From the cell containing the given text, extract its center point as (X, Y) coordinate. 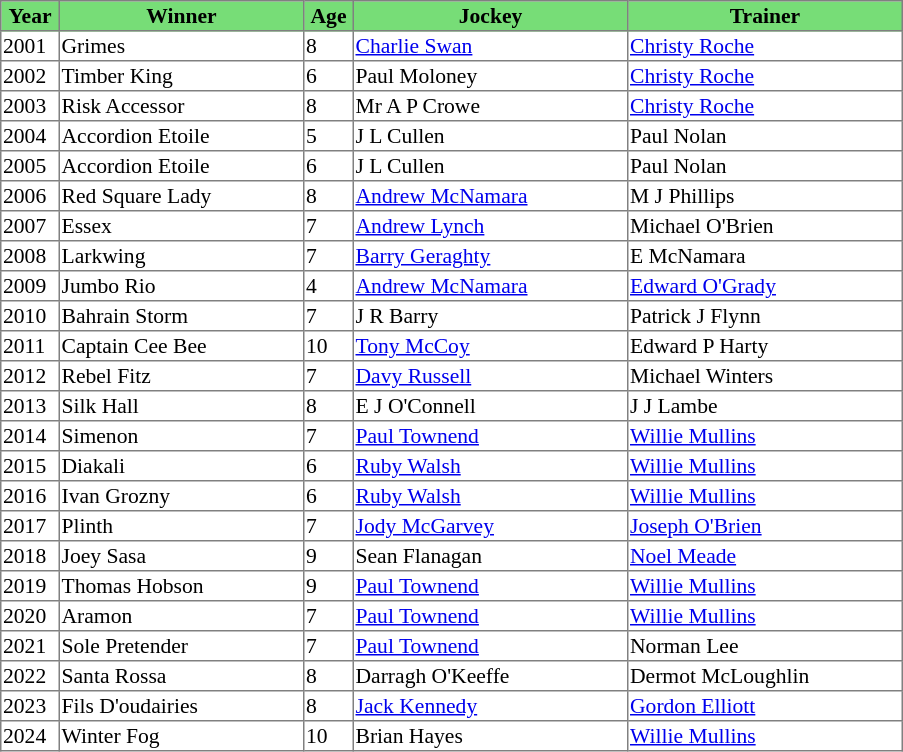
Andrew Lynch (490, 226)
Grimes (181, 46)
2003 (30, 106)
Jack Kennedy (490, 706)
2014 (30, 436)
2008 (30, 256)
Winner (181, 16)
J J Lambe (765, 406)
Patrick J Flynn (765, 316)
E J O'Connell (490, 406)
Barry Geraghty (490, 256)
Aramon (181, 616)
2015 (30, 466)
Santa Rossa (181, 676)
2005 (30, 166)
4 (329, 286)
2021 (30, 646)
Paul Moloney (490, 76)
Joey Sasa (181, 556)
Noel Meade (765, 556)
Risk Accessor (181, 106)
Plinth (181, 526)
Larkwing (181, 256)
Diakali (181, 466)
E McNamara (765, 256)
Essex (181, 226)
Silk Hall (181, 406)
Jody McGarvey (490, 526)
Davy Russell (490, 376)
2007 (30, 226)
Brian Hayes (490, 736)
Ivan Grozny (181, 496)
2011 (30, 346)
J R Barry (490, 316)
2009 (30, 286)
2017 (30, 526)
Michael O'Brien (765, 226)
2022 (30, 676)
2023 (30, 706)
Thomas Hobson (181, 586)
2013 (30, 406)
2001 (30, 46)
M J Phillips (765, 196)
2004 (30, 136)
Winter Fog (181, 736)
2024 (30, 736)
2002 (30, 76)
Sean Flanagan (490, 556)
2010 (30, 316)
2020 (30, 616)
Fils D'oudairies (181, 706)
Trainer (765, 16)
2018 (30, 556)
2016 (30, 496)
Edward O'Grady (765, 286)
Sole Pretender (181, 646)
Gordon Elliott (765, 706)
Norman Lee (765, 646)
Joseph O'Brien (765, 526)
Year (30, 16)
Jockey (490, 16)
Timber King (181, 76)
Darragh O'Keeffe (490, 676)
Captain Cee Bee (181, 346)
Rebel Fitz (181, 376)
Charlie Swan (490, 46)
Age (329, 16)
Dermot McLoughlin (765, 676)
Jumbo Rio (181, 286)
Tony McCoy (490, 346)
Bahrain Storm (181, 316)
Red Square Lady (181, 196)
Michael Winters (765, 376)
2012 (30, 376)
Simenon (181, 436)
Mr A P Crowe (490, 106)
2019 (30, 586)
2006 (30, 196)
Edward P Harty (765, 346)
5 (329, 136)
